Return (X, Y) of the center of cell containing provided text 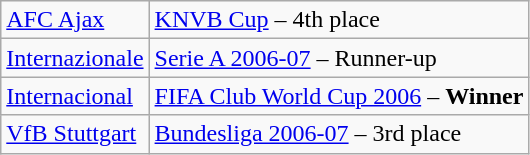
Internazionale (75, 58)
Bundesliga 2006-07 – 3rd place (339, 134)
VfB Stuttgart (75, 134)
FIFA Club World Cup 2006 – Winner (339, 96)
KNVB Cup – 4th place (339, 20)
AFC Ajax (75, 20)
Serie A 2006-07 – Runner-up (339, 58)
Internacional (75, 96)
